Output the [X, Y] coordinate of the center of the cell containing the given text.  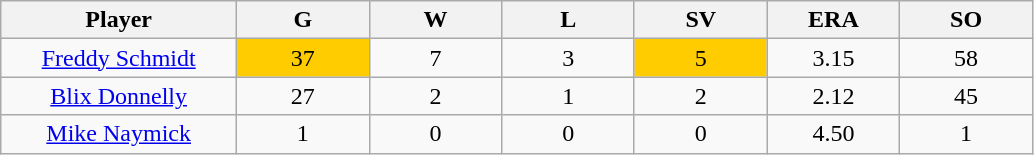
G [304, 20]
Mike Naymick [119, 134]
4.50 [834, 134]
27 [304, 96]
L [568, 20]
W [436, 20]
58 [966, 58]
Freddy Schmidt [119, 58]
3.15 [834, 58]
SV [700, 20]
45 [966, 96]
ERA [834, 20]
Blix Donnelly [119, 96]
2.12 [834, 96]
7 [436, 58]
5 [700, 58]
Player [119, 20]
SO [966, 20]
3 [568, 58]
37 [304, 58]
